Extract the (x, y) coordinate from the center of the cell holding the provided text.  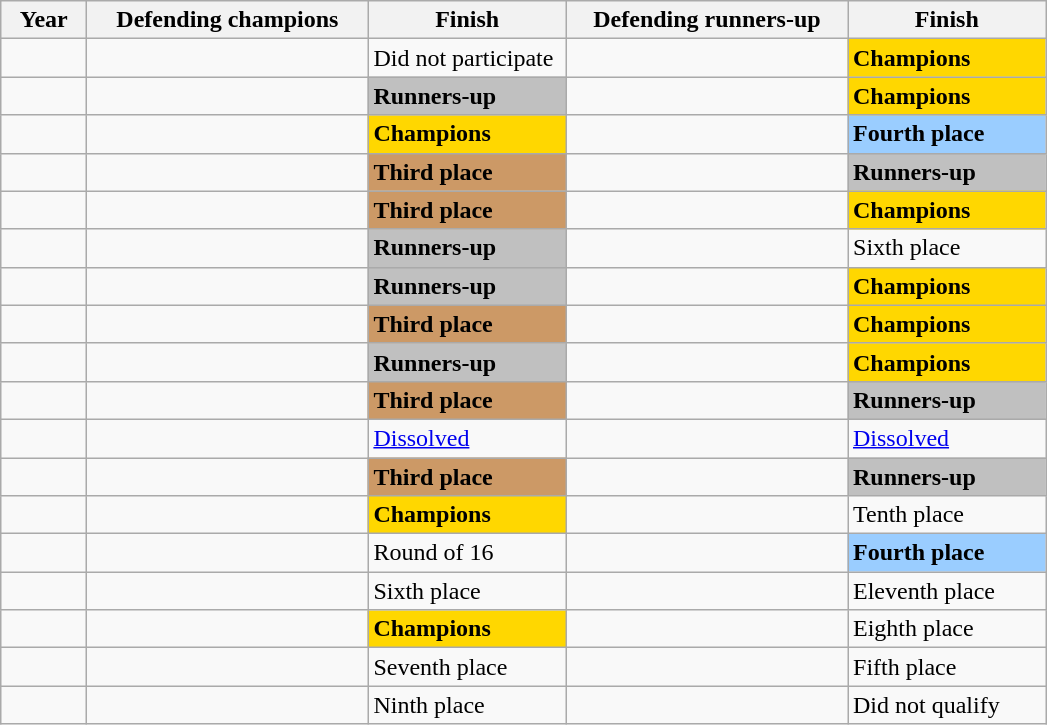
Year (44, 20)
Round of 16 (468, 553)
Fifth place (948, 667)
Defending runners-up (706, 20)
Did not participate (468, 58)
Tenth place (948, 515)
Eleventh place (948, 591)
Defending champions (228, 20)
Did not qualify (948, 705)
Eighth place (948, 629)
Ninth place (468, 705)
Seventh place (468, 667)
